Detect which cell encompasses the target text, then output its [X, Y] center coordinate. 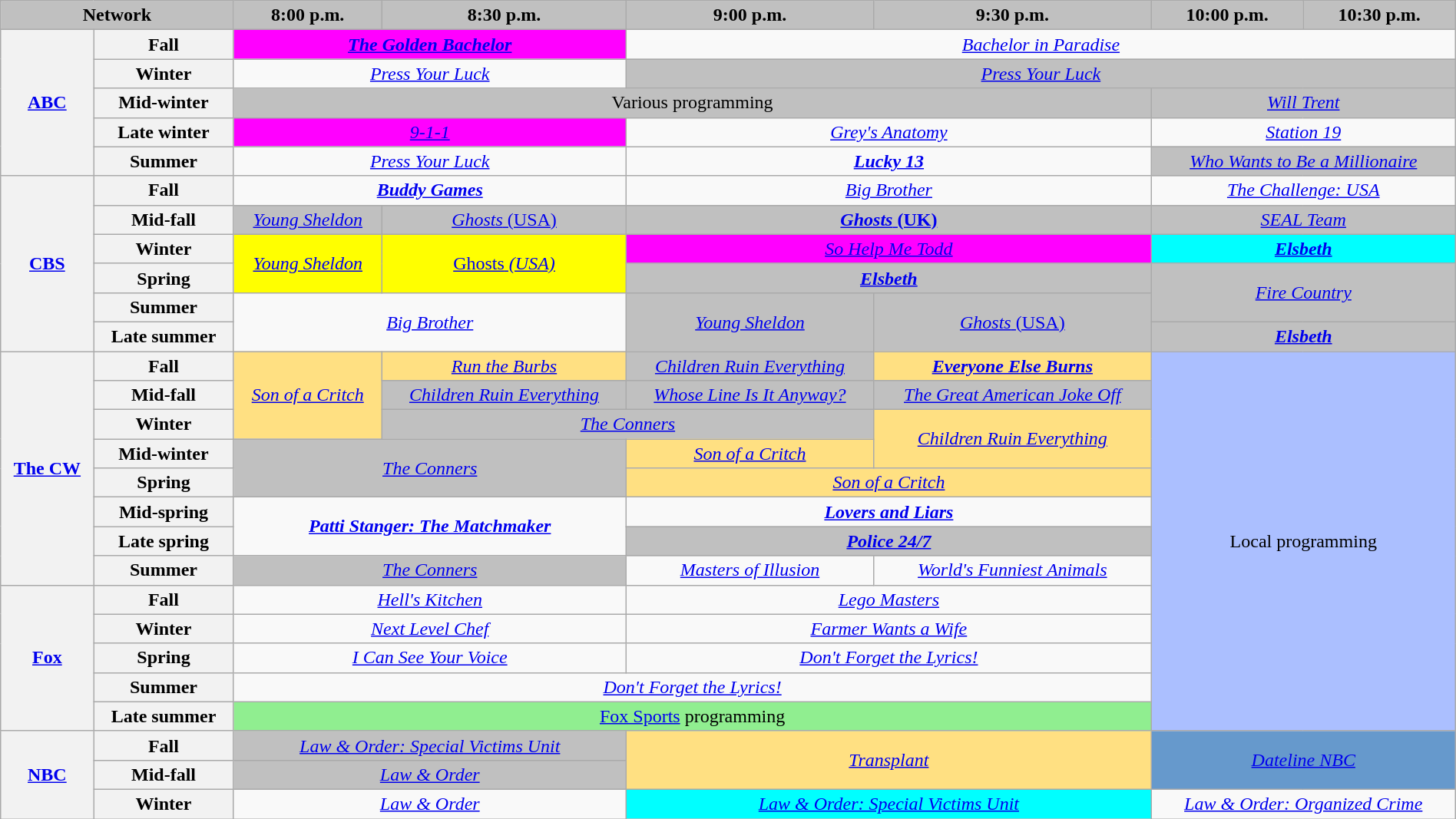
Buddy Games [430, 190]
Masters of Illusion [750, 570]
Run the Burbs [504, 366]
Who Wants to Be a Millionaire [1303, 161]
Late spring [164, 541]
I Can See Your Voice [430, 658]
The Golden Bachelor [430, 45]
10:00 p.m. [1227, 15]
The Great American Joke Off [1012, 395]
Mid-spring [164, 512]
Patti Stanger: The Matchmaker [430, 527]
Station 19 [1303, 132]
9:00 p.m. [750, 15]
Local programming [1303, 542]
8:30 p.m. [504, 15]
Fox Sports programming [693, 716]
Next Level Chef [430, 629]
Law & Order: Organized Crime [1303, 804]
Dateline NBC [1303, 760]
Ghosts (UK) [889, 220]
Everyone Else Burns [1012, 366]
The Challenge: USA [1303, 190]
Lego Masters [889, 599]
Police 24/7 [889, 541]
9:30 p.m. [1012, 15]
NBC [48, 774]
Grey's Anatomy [889, 132]
World's Funniest Animals [1012, 570]
CBS [48, 263]
Lovers and Liars [889, 512]
The CW [48, 468]
Farmer Wants a Wife [889, 629]
Various programming [693, 103]
Lucky 13 [889, 161]
8:00 p.m. [308, 15]
Hell's Kitchen [430, 599]
Fire Country [1303, 292]
SEAL Team [1303, 220]
Transplant [889, 760]
So Help Me Todd [889, 249]
9-1-1 [430, 132]
10:30 p.m. [1379, 15]
ABC [48, 103]
Bachelor in Paradise [1041, 45]
Will Trent [1303, 103]
Fox [48, 658]
Network [117, 15]
Whose Line Is It Anyway? [750, 395]
Late winter [164, 132]
